Identify which cell holds the provided text, then report its (X, Y) central coordinate. 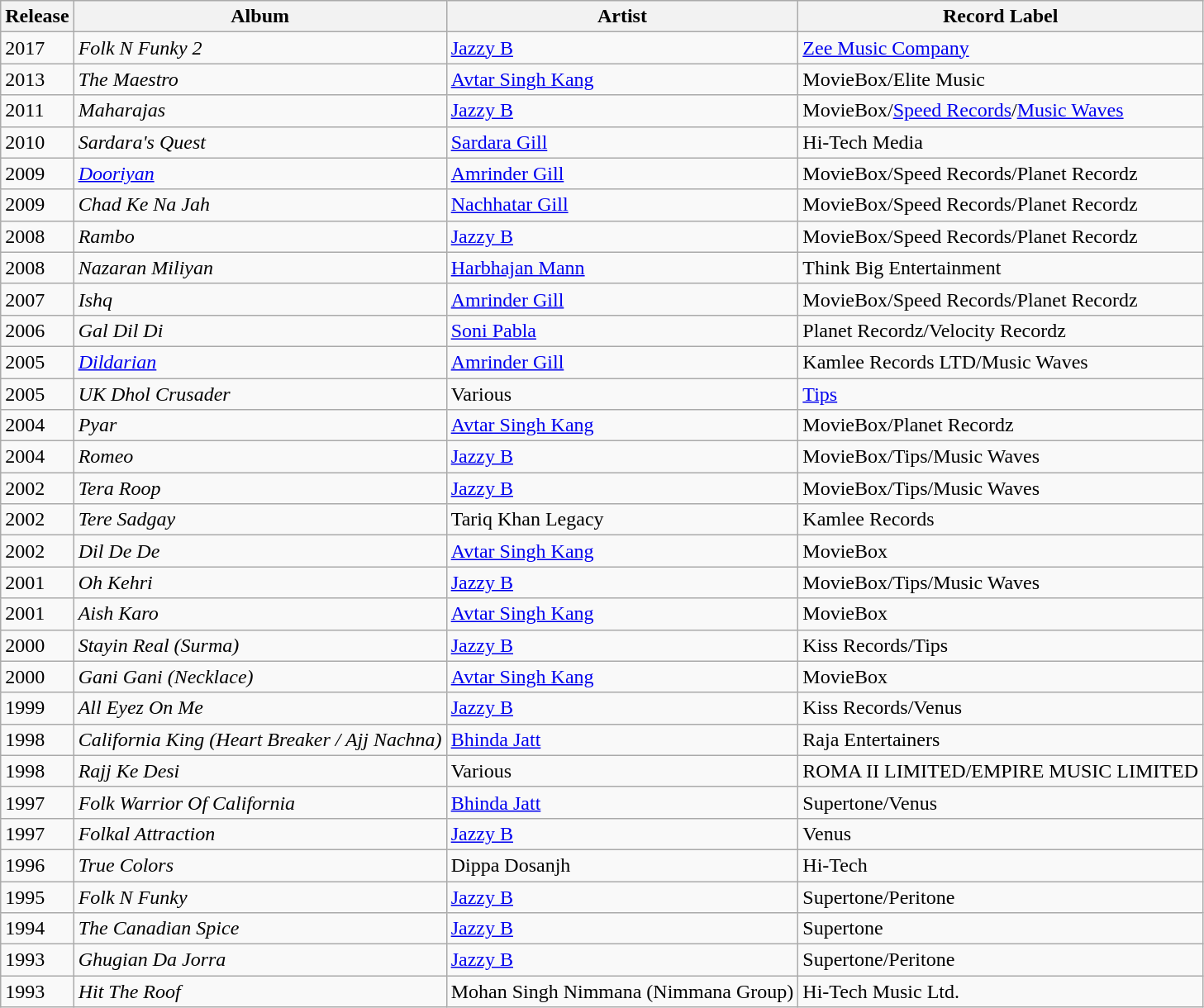
Harbhajan Mann (622, 268)
ROMA II LIMITED/EMPIRE MUSIC LIMITED (1001, 771)
Tariq Khan Legacy (622, 520)
1996 (37, 865)
Gal Dil Di (259, 330)
Folkal Attraction (259, 834)
Pyar (259, 426)
1995 (37, 896)
Romeo (259, 457)
2007 (37, 299)
Kiss Records/Venus (1001, 708)
Ishq (259, 299)
Tera Roop (259, 488)
Ghugian Da Jorra (259, 960)
Hi-Tech (1001, 865)
Oh Kehri (259, 582)
2006 (37, 330)
Aish Karo (259, 614)
Dildarian (259, 362)
Kiss Records/Tips (1001, 645)
Sardara Gill (622, 142)
The Maestro (259, 79)
Supertone (1001, 929)
Gani Gani (Necklace) (259, 677)
Artist (622, 17)
Maharajas (259, 111)
Release (37, 17)
Mohan Singh Nimmana (Nimmana Group) (622, 991)
Stayin Real (Surma) (259, 645)
Soni Pabla (622, 330)
Dippa Dosanjh (622, 865)
Folk N Funky 2 (259, 48)
Folk N Funky (259, 896)
Sardara's Quest (259, 142)
Nachhatar Gill (622, 205)
All Eyez On Me (259, 708)
Rambo (259, 236)
MovieBox/Elite Music (1001, 79)
Album (259, 17)
2013 (37, 79)
Hi-Tech Music Ltd. (1001, 991)
1999 (37, 708)
2017 (37, 48)
Kamlee Records LTD/Music Waves (1001, 362)
MovieBox/Planet Recordz (1001, 426)
2011 (37, 111)
Dooriyan (259, 174)
UK Dhol Crusader (259, 394)
2010 (37, 142)
Tere Sadgay (259, 520)
Zee Music Company (1001, 48)
True Colors (259, 865)
Hi-Tech Media (1001, 142)
Supertone/Venus (1001, 802)
California King (Heart Breaker / Ajj Nachna) (259, 739)
The Canadian Spice (259, 929)
Folk Warrior Of California (259, 802)
Tips (1001, 394)
Kamlee Records (1001, 520)
Record Label (1001, 17)
Venus (1001, 834)
Raja Entertainers (1001, 739)
Think Big Entertainment (1001, 268)
Hit The Roof (259, 991)
Nazaran Miliyan (259, 268)
Planet Recordz/Velocity Recordz (1001, 330)
Rajj Ke Desi (259, 771)
1994 (37, 929)
MovieBox/Speed Records/Music Waves (1001, 111)
Chad Ke Na Jah (259, 205)
Dil De De (259, 551)
